Locate the cell with the specified text and output its [X, Y] center coordinate. 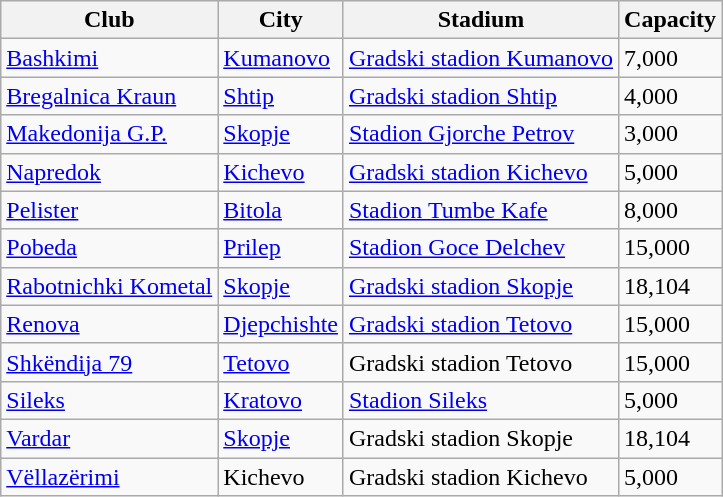
Bitola [281, 210]
Sileks [110, 400]
Stadion Goce Delchev [480, 248]
7,000 [670, 58]
Stadion Tumbe Kafe [480, 210]
Capacity [670, 20]
Shtip [281, 96]
Gradski stadion Shtip [480, 96]
Napredok [110, 172]
Rabotnichki Kometal [110, 286]
Vëllazërimi [110, 477]
Djepchishte [281, 324]
Stadion Sileks [480, 400]
Club [110, 20]
Pelister [110, 210]
Renova [110, 324]
Gradski stadion Kumanovo [480, 58]
Bashkimi [110, 58]
City [281, 20]
3,000 [670, 134]
Kratovo [281, 400]
Stadion Gjorche Petrov [480, 134]
Stadium [480, 20]
Vardar [110, 438]
Pobeda [110, 248]
Tetovo [281, 362]
8,000 [670, 210]
4,000 [670, 96]
Shkëndija 79 [110, 362]
Bregalnica Kraun [110, 96]
Prilep [281, 248]
Makedonija G.P. [110, 134]
Kumanovo [281, 58]
